Scan for the cell matching the given text and deliver its [x, y] coordinate at center. 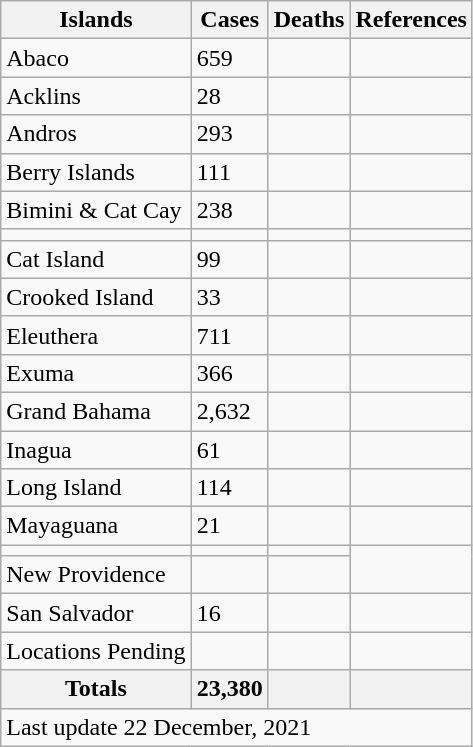
Crooked Island [96, 297]
Acklins [96, 96]
Abaco [96, 58]
Exuma [96, 373]
16 [230, 613]
23,380 [230, 689]
99 [230, 259]
28 [230, 96]
33 [230, 297]
Mayaguana [96, 526]
Last update 22 December, 2021 [237, 727]
293 [230, 134]
Long Island [96, 488]
Islands [96, 20]
References [412, 20]
238 [230, 210]
Totals [96, 689]
Inagua [96, 449]
61 [230, 449]
21 [230, 526]
San Salvador [96, 613]
Berry Islands [96, 172]
Grand Bahama [96, 411]
366 [230, 373]
Cases [230, 20]
Cat Island [96, 259]
Deaths [309, 20]
114 [230, 488]
659 [230, 58]
Andros [96, 134]
Bimini & Cat Cay [96, 210]
New Providence [96, 575]
Eleuthera [96, 335]
2,632 [230, 411]
Locations Pending [96, 651]
111 [230, 172]
711 [230, 335]
